Return (x, y) of the center of cell containing provided text 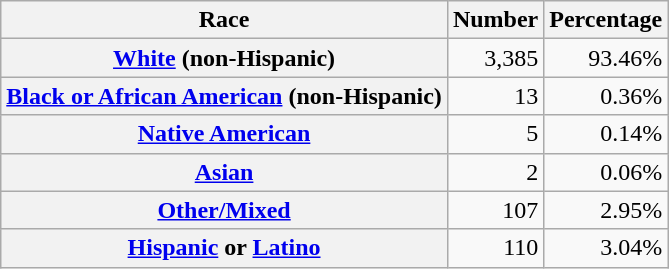
White (non-Hispanic) (224, 58)
Other/Mixed (224, 210)
Asian (224, 172)
Hispanic or Latino (224, 248)
0.14% (606, 134)
Number (495, 20)
107 (495, 210)
13 (495, 96)
3,385 (495, 58)
Percentage (606, 20)
3.04% (606, 248)
2 (495, 172)
Race (224, 20)
5 (495, 134)
2.95% (606, 210)
0.06% (606, 172)
110 (495, 248)
93.46% (606, 58)
Native American (224, 134)
0.36% (606, 96)
Black or African American (non-Hispanic) (224, 96)
